Identify which cell holds the provided text, then report its (x, y) central coordinate. 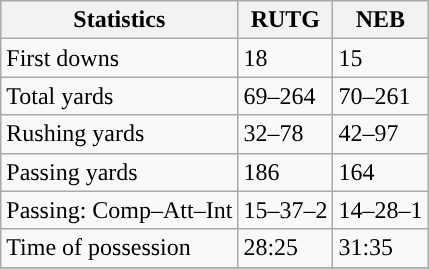
Total yards (120, 96)
42–97 (380, 134)
NEB (380, 20)
15–37–2 (286, 210)
31:35 (380, 248)
28:25 (286, 248)
Statistics (120, 20)
Passing: Comp–Att–Int (120, 210)
First downs (120, 58)
186 (286, 172)
15 (380, 58)
69–264 (286, 96)
14–28–1 (380, 210)
Passing yards (120, 172)
Rushing yards (120, 134)
Time of possession (120, 248)
32–78 (286, 134)
18 (286, 58)
RUTG (286, 20)
164 (380, 172)
70–261 (380, 96)
